Extract the (x, y) coordinate from the center of the cell holding the provided text.  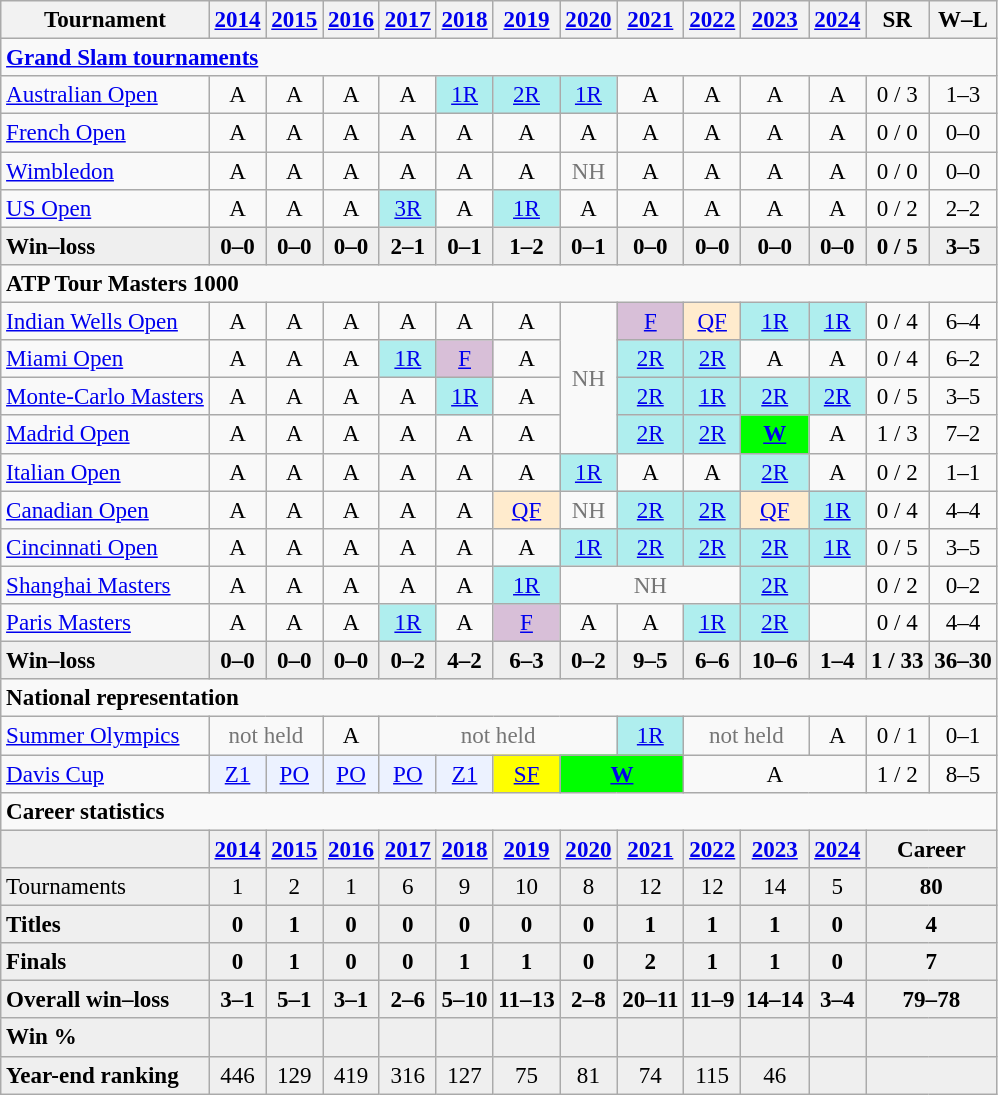
Wimbledon (105, 171)
Career statistics (499, 812)
5–10 (464, 1000)
75 (526, 1075)
Davis Cup (105, 774)
Italian Open (105, 472)
Shanghai Masters (105, 585)
6–6 (712, 661)
115 (712, 1075)
Summer Olympics (105, 736)
2–2 (963, 209)
7–2 (963, 435)
3R (408, 209)
8 (588, 887)
2–1 (408, 246)
Indian Wells Open (105, 322)
Australian Open (105, 95)
1–3 (963, 95)
5–1 (294, 1000)
419 (352, 1075)
Monte-Carlo Masters (105, 397)
Career (932, 849)
Finals (105, 962)
10 (526, 887)
9 (464, 887)
80 (932, 887)
446 (238, 1075)
1–2 (526, 246)
6–3 (526, 661)
129 (294, 1075)
127 (464, 1075)
Madrid Open (105, 435)
1 / 3 (898, 435)
4 (932, 925)
79–78 (932, 1000)
French Open (105, 133)
3–4 (838, 1000)
74 (650, 1075)
2–6 (408, 1000)
W–L (963, 20)
Tournament (105, 20)
10–6 (775, 661)
6–4 (963, 322)
4–2 (464, 661)
1 / 33 (898, 661)
1 / 2 (898, 774)
Canadian Open (105, 510)
11–13 (526, 1000)
Win % (105, 1038)
Miami Open (105, 359)
46 (775, 1075)
316 (408, 1075)
11–9 (712, 1000)
6–2 (963, 359)
Year-end ranking (105, 1075)
1–4 (838, 661)
36–30 (963, 661)
SF (526, 774)
0 / 1 (898, 736)
5 (838, 887)
Titles (105, 925)
2–8 (588, 1000)
81 (588, 1075)
National representation (499, 698)
Grand Slam tournaments (499, 58)
7 (932, 962)
Cincinnati Open (105, 548)
8–5 (963, 774)
US Open (105, 209)
14–14 (775, 1000)
1–1 (963, 472)
Overall win–loss (105, 1000)
14 (775, 887)
9–5 (650, 661)
ATP Tour Masters 1000 (499, 284)
6 (408, 887)
Paris Masters (105, 623)
20–11 (650, 1000)
Tournaments (105, 887)
0 / 3 (898, 95)
SR (898, 20)
